Find where the given text appears and provide that cell's center as [X, Y] coordinate. 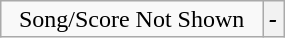
- [274, 20]
Song/Score Not Shown [132, 20]
